Search for the cell housing the specified text and yield its [x, y] center coordinate. 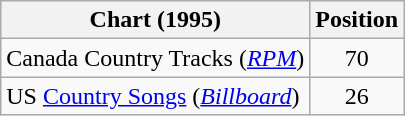
70 [357, 58]
Chart (1995) [156, 20]
Position [357, 20]
26 [357, 96]
Canada Country Tracks (RPM) [156, 58]
US Country Songs (Billboard) [156, 96]
